Return [X, Y] of the center of cell containing provided text 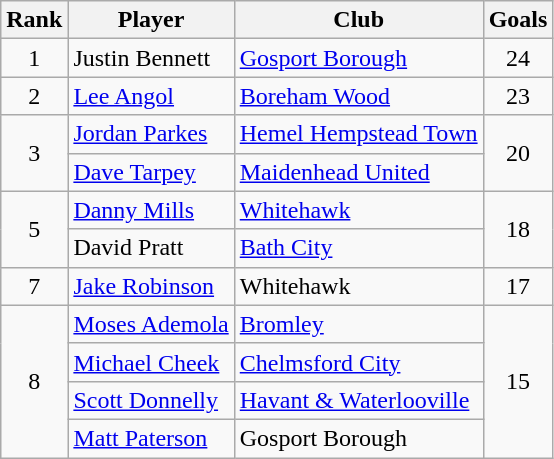
Dave Tarpey [151, 172]
17 [518, 286]
Justin Bennett [151, 58]
Club [358, 20]
Goals [518, 20]
Boreham Wood [358, 96]
Rank [34, 20]
20 [518, 153]
Bromley [358, 324]
Danny Mills [151, 210]
Jake Robinson [151, 286]
Jordan Parkes [151, 134]
2 [34, 96]
8 [34, 381]
24 [518, 58]
3 [34, 153]
15 [518, 381]
Havant & Waterlooville [358, 400]
Maidenhead United [358, 172]
Scott Donnelly [151, 400]
Moses Ademola [151, 324]
18 [518, 229]
Lee Angol [151, 96]
Chelmsford City [358, 362]
Bath City [358, 248]
Hemel Hempstead Town [358, 134]
Michael Cheek [151, 362]
Matt Paterson [151, 438]
1 [34, 58]
Player [151, 20]
5 [34, 229]
7 [34, 286]
23 [518, 96]
David Pratt [151, 248]
